Capture the cell that displays the provided text and extract its (x, y) central coordinate. 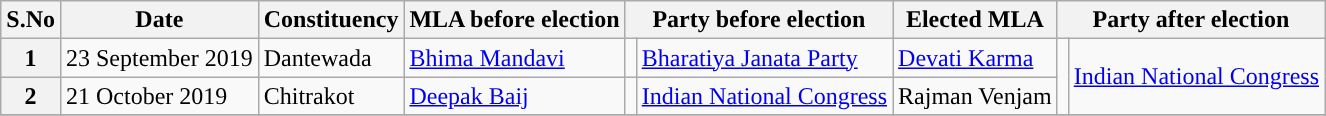
23 September 2019 (159, 58)
Date (159, 20)
Deepak Baij (514, 96)
Party after election (1190, 20)
Dantewada (331, 58)
Bharatiya Janata Party (764, 58)
Constituency (331, 20)
S.No (31, 20)
Bhima Mandavi (514, 58)
Chitrakot (331, 96)
1 (31, 58)
21 October 2019 (159, 96)
Devati Karma (976, 58)
Elected MLA (976, 20)
MLA before election (514, 20)
2 (31, 96)
Rajman Venjam (976, 96)
Party before election (758, 20)
